For the text-containing cell, return its midpoint in (x, y) coordinate format. 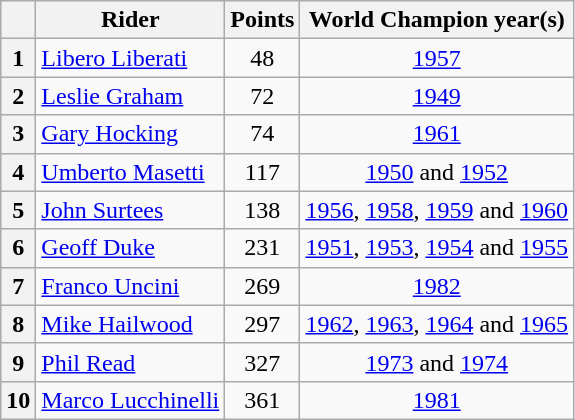
1957 (437, 58)
74 (262, 134)
1956, 1958, 1959 and 1960 (437, 210)
1950 and 1952 (437, 172)
Phil Read (130, 362)
1 (18, 58)
1973 and 1974 (437, 362)
Marco Lucchinelli (130, 400)
1981 (437, 400)
World Champion year(s) (437, 20)
8 (18, 324)
2 (18, 96)
72 (262, 96)
48 (262, 58)
269 (262, 286)
1982 (437, 286)
1961 (437, 134)
9 (18, 362)
5 (18, 210)
Umberto Masetti (130, 172)
4 (18, 172)
Mike Hailwood (130, 324)
297 (262, 324)
Rider (130, 20)
327 (262, 362)
231 (262, 248)
7 (18, 286)
Franco Uncini (130, 286)
1949 (437, 96)
138 (262, 210)
John Surtees (130, 210)
Gary Hocking (130, 134)
Geoff Duke (130, 248)
1951, 1953, 1954 and 1955 (437, 248)
Libero Liberati (130, 58)
Leslie Graham (130, 96)
6 (18, 248)
361 (262, 400)
1962, 1963, 1964 and 1965 (437, 324)
117 (262, 172)
Points (262, 20)
3 (18, 134)
10 (18, 400)
